Find where the given text appears and provide that cell's center as [X, Y] coordinate. 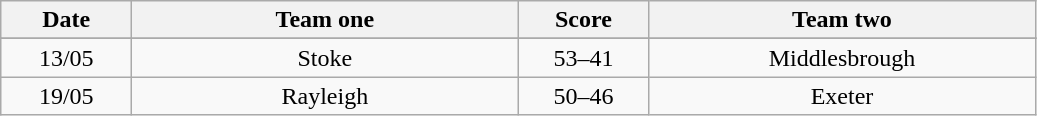
19/05 [66, 96]
53–41 [584, 58]
Team two [842, 20]
Exeter [842, 96]
13/05 [66, 58]
Team one [325, 20]
Score [584, 20]
Stoke [325, 58]
Middlesbrough [842, 58]
Rayleigh [325, 96]
Date [66, 20]
50–46 [584, 96]
